Provide the (X, Y) coordinate of the cell's center where the given text is located.  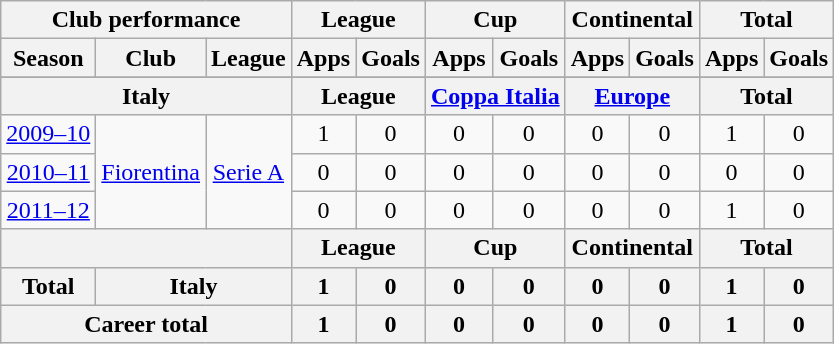
Club performance (146, 20)
Serie A (249, 172)
Europe (632, 96)
Career total (146, 324)
Fiorentina (151, 172)
Coppa Italia (495, 96)
2009–10 (48, 134)
Season (48, 58)
2010–11 (48, 172)
2011–12 (48, 210)
Club (151, 58)
